From the cell containing the given text, extract its center point as (x, y) coordinate. 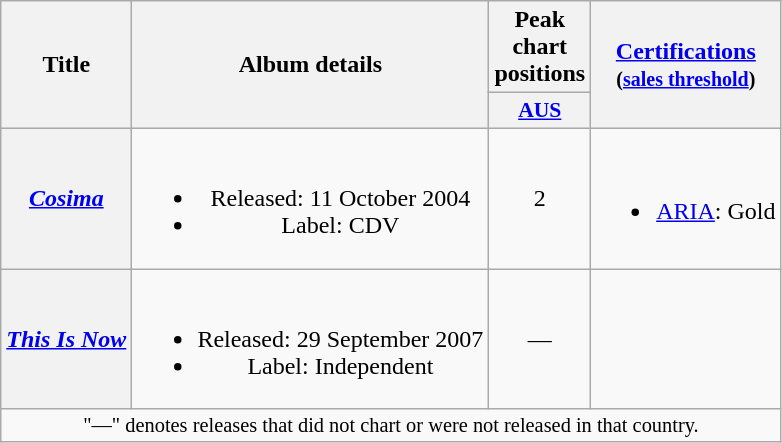
Peak chart positions (540, 47)
Cosima (66, 198)
Released: 11 October 2004Label: CDV (310, 198)
Title (66, 65)
— (540, 338)
ARIA: Gold (686, 198)
"—" denotes releases that did not chart or were not released in that country. (391, 426)
Released: 29 September 2007Label: Independent (310, 338)
2 (540, 198)
This Is Now (66, 338)
Certifications(sales threshold) (686, 65)
Album details (310, 65)
AUS (540, 111)
